Capture the cell that displays the provided text and extract its (x, y) central coordinate. 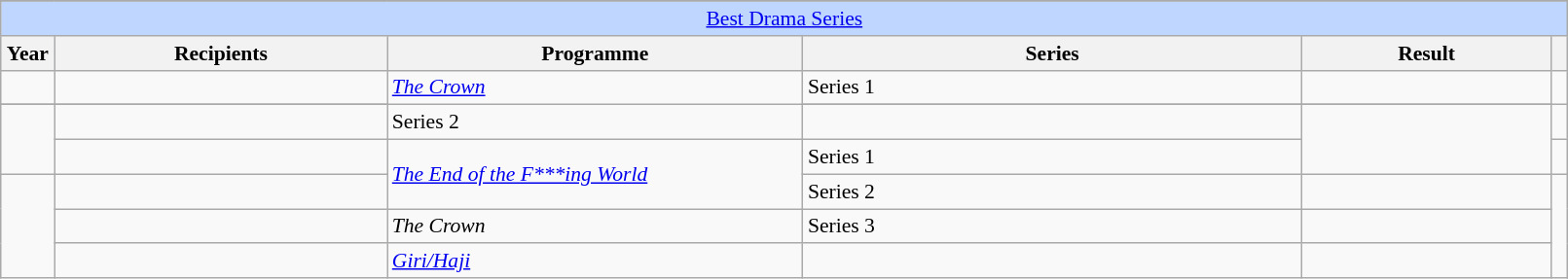
Year (27, 53)
Result (1426, 53)
Series 3 (1053, 227)
Best Drama Series (784, 18)
Programme (596, 53)
The End of the F***ing World (596, 175)
Series (1053, 53)
Recipients (221, 53)
Giri/Haji (596, 262)
